From the cell containing the given text, extract its center point as [X, Y] coordinate. 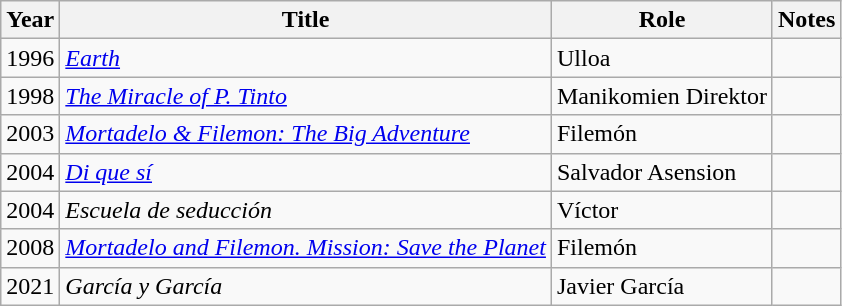
Notes [806, 20]
Role [662, 20]
Di que sí [306, 172]
Earth [306, 58]
Mortadelo & Filemon: The Big Adventure [306, 134]
Víctor [662, 210]
Manikomien Direktor [662, 96]
Year [30, 20]
1996 [30, 58]
Salvador Asension [662, 172]
Ulloa [662, 58]
Javier García [662, 286]
Mortadelo and Filemon. Mission: Save the Planet [306, 248]
2003 [30, 134]
The Miracle of P. Tinto [306, 96]
1998 [30, 96]
Title [306, 20]
Escuela de seducción [306, 210]
2021 [30, 286]
2008 [30, 248]
García y García [306, 286]
